Return [X, Y] of the center of cell containing provided text 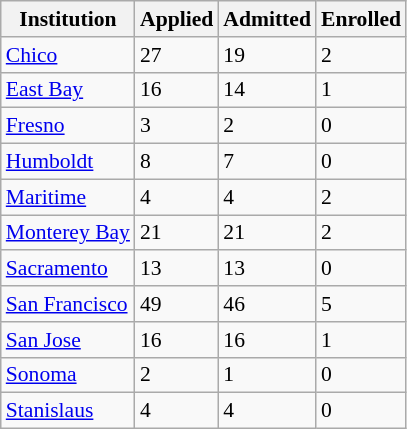
San Francisco [68, 304]
Chico [68, 55]
46 [267, 304]
San Jose [68, 340]
Sonoma [68, 375]
Monterey Bay [68, 233]
East Bay [68, 90]
Maritime [68, 197]
Enrolled [361, 19]
7 [267, 162]
49 [176, 304]
27 [176, 55]
Humboldt [68, 162]
14 [267, 90]
Fresno [68, 126]
8 [176, 162]
5 [361, 304]
Sacramento [68, 269]
Applied [176, 19]
Institution [68, 19]
3 [176, 126]
Admitted [267, 19]
19 [267, 55]
Stanislaus [68, 411]
